Provide the [X, Y] coordinate of the cell's center where the given text is located.  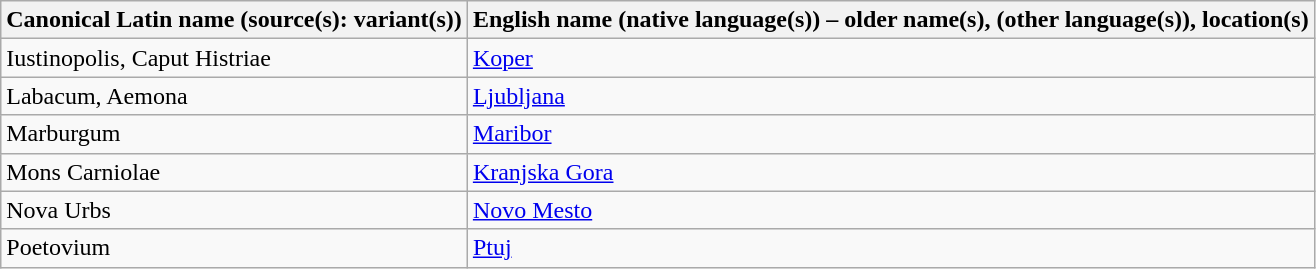
Nova Urbs [234, 210]
Novo Mesto [890, 210]
Marburgum [234, 134]
Koper [890, 58]
Ljubljana [890, 96]
Maribor [890, 134]
Labacum, Aemona [234, 96]
English name (native language(s)) – older name(s), (other language(s)), location(s) [890, 20]
Ptuj [890, 248]
Mons Carniolae [234, 172]
Canonical Latin name (source(s): variant(s)) [234, 20]
Poetovium [234, 248]
Iustinopolis, Caput Histriae [234, 58]
Kranjska Gora [890, 172]
